Provide the [x, y] coordinate of the cell's center where the given text is located.  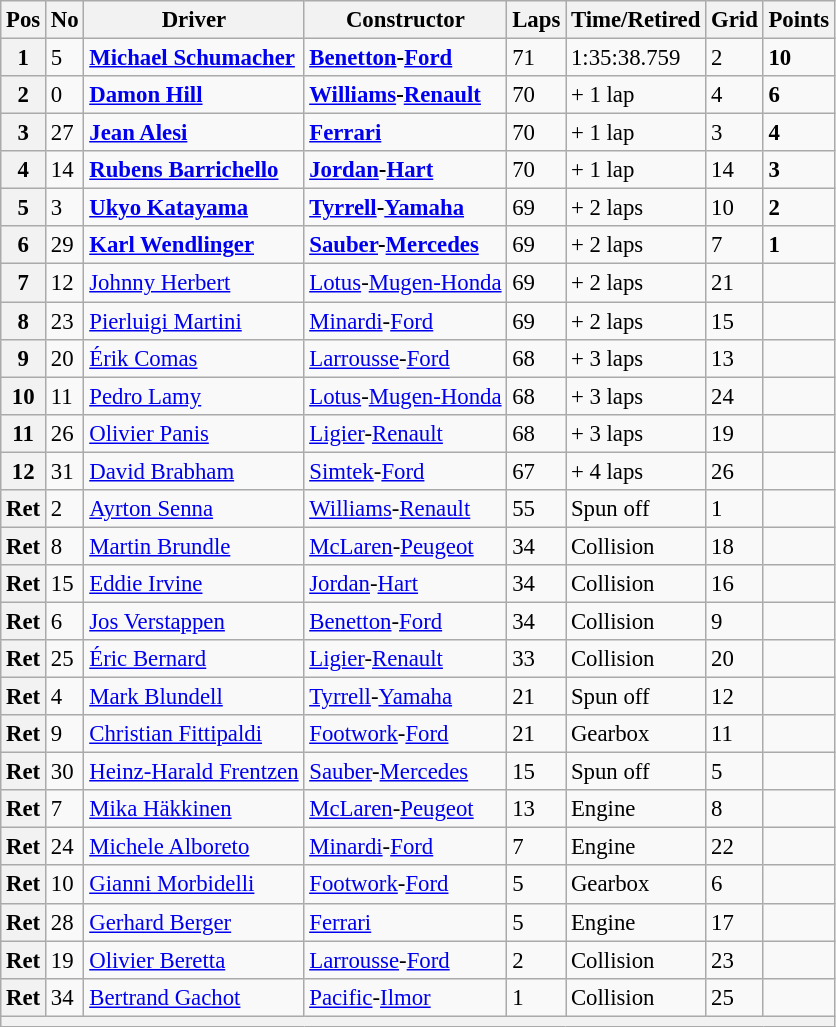
Grid [734, 20]
Damon Hill [194, 95]
28 [65, 922]
29 [65, 245]
31 [65, 471]
67 [536, 471]
Gerhard Berger [194, 922]
30 [65, 772]
Pos [24, 20]
27 [65, 133]
Pierluigi Martini [194, 321]
33 [536, 659]
Bertrand Gachot [194, 997]
Rubens Barrichello [194, 170]
Érik Comas [194, 358]
Michele Alboreto [194, 847]
Gianni Morbidelli [194, 885]
Driver [194, 20]
1:35:38.759 [636, 58]
16 [734, 584]
Ukyo Katayama [194, 208]
0 [65, 95]
Jean Alesi [194, 133]
Karl Wendlinger [194, 245]
Olivier Panis [194, 433]
Christian Fittipaldi [194, 734]
Jos Verstappen [194, 621]
Heinz-Harald Frentzen [194, 772]
Points [798, 20]
Éric Bernard [194, 659]
+ 4 laps [636, 471]
71 [536, 58]
Pacific-Ilmor [406, 997]
Michael Schumacher [194, 58]
Laps [536, 20]
Mark Blundell [194, 697]
22 [734, 847]
Pedro Lamy [194, 396]
55 [536, 509]
Olivier Beretta [194, 960]
No [65, 20]
Johnny Herbert [194, 283]
18 [734, 546]
Constructor [406, 20]
Martin Brundle [194, 546]
David Brabham [194, 471]
17 [734, 922]
Ayrton Senna [194, 509]
Simtek-Ford [406, 471]
Mika Häkkinen [194, 809]
Eddie Irvine [194, 584]
Time/Retired [636, 20]
